Output the [x, y] coordinate of the center of the cell containing the given text.  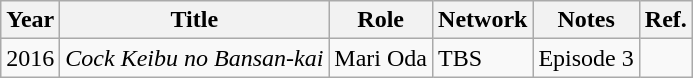
Cock Keibu no Bansan-kai [194, 58]
Mari Oda [381, 58]
Episode 3 [586, 58]
Notes [586, 20]
Role [381, 20]
TBS [483, 58]
Ref. [666, 20]
Year [30, 20]
2016 [30, 58]
Title [194, 20]
Network [483, 20]
